Output the (x, y) coordinate of the center of the cell containing the given text.  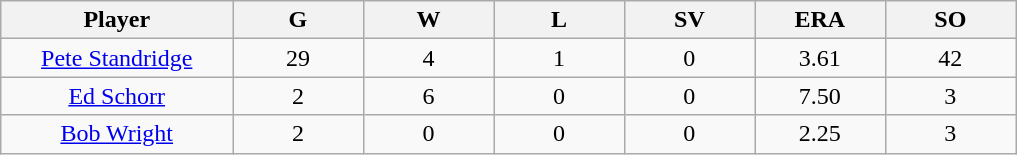
29 (298, 58)
3.61 (820, 58)
1 (559, 58)
SV (689, 20)
W (428, 20)
ERA (820, 20)
Pete Standridge (117, 58)
Ed Schorr (117, 96)
G (298, 20)
SO (950, 20)
6 (428, 96)
2.25 (820, 134)
42 (950, 58)
4 (428, 58)
L (559, 20)
Bob Wright (117, 134)
Player (117, 20)
7.50 (820, 96)
